Identify which cell holds the provided text, then report its [x, y] central coordinate. 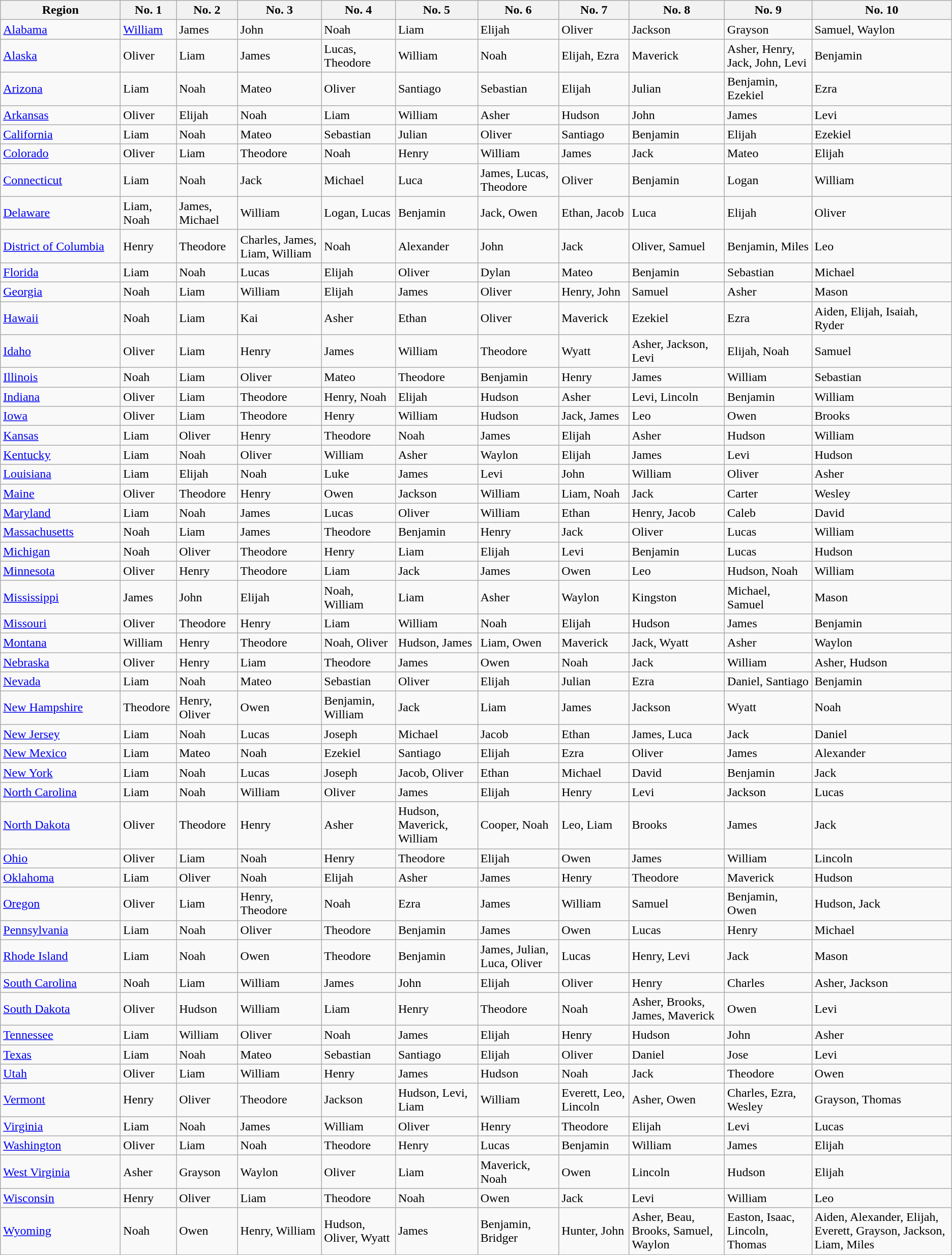
Wesley [882, 493]
Massachusetts [61, 532]
South Dakota [61, 1008]
Henry, Oliver [207, 708]
Illinois [61, 377]
Minnesota [61, 571]
New Mexico [61, 753]
Henry, Jacob [677, 513]
Levi, Lincoln [677, 397]
Cooper, Noah [518, 825]
Henry, William [280, 1231]
Asher, Owen [677, 1100]
Wisconsin [61, 1198]
Logan, Lucas [359, 213]
Nevada [61, 682]
Grayson, Thomas [882, 1100]
Pennsylvania [61, 930]
Arkansas [61, 115]
Florida [61, 272]
Asher, Jackson, Levi [677, 351]
Jose [768, 1055]
Daniel, Santiago [768, 682]
Hudson, James [436, 643]
Indiana [61, 397]
Henry, Theodore [280, 903]
Dylan [518, 272]
James, Julian, Luca, Oliver [518, 956]
Leo, Liam [594, 825]
No. 9 [768, 10]
California [61, 134]
New Jersey [61, 734]
Oregon [61, 903]
Charles [768, 982]
Asher, Henry, Jack, John, Levi [768, 56]
Arizona [61, 89]
Kentucky [61, 455]
Maryland [61, 513]
Oliver, Samuel [677, 246]
Hudson, Oliver, Wyatt [359, 1231]
Ohio [61, 858]
Logan [768, 180]
Noah, William [359, 597]
Everett, Leo, Lincoln [594, 1100]
Wyoming [61, 1231]
Ethan, Jacob [594, 213]
Jack, James [594, 416]
Lucas, Theodore [359, 56]
New Hampshire [61, 708]
Connecticut [61, 180]
No. 7 [594, 10]
Elijah, Ezra [594, 56]
Henry, John [594, 291]
No. 5 [436, 10]
Idaho [61, 351]
Liam, Owen [518, 643]
South Carolina [61, 982]
James, Luca [677, 734]
West Virginia [61, 1172]
Benjamin, William [359, 708]
Henry, Noah [359, 397]
Asher, Beau, Brooks, Samuel, Waylon [677, 1231]
Montana [61, 643]
Easton, Isaac, Lincoln, Thomas [768, 1231]
Rhode Island [61, 956]
Kansas [61, 435]
No. 3 [280, 10]
Aiden, Alexander, Elijah, Everett, Grayson, Jackson, Liam, Miles [882, 1231]
Hudson, Jack [882, 903]
Jack, Wyatt [677, 643]
Jack, Owen [518, 213]
Benjamin, Miles [768, 246]
Carter [768, 493]
Hawaii [61, 317]
Samuel, Waylon [882, 30]
Noah, Oliver [359, 643]
Alaska [61, 56]
James, Michael [207, 213]
Texas [61, 1055]
District of Columbia [61, 246]
No. 2 [207, 10]
Charles, Ezra, Wesley [768, 1100]
Virginia [61, 1126]
Louisiana [61, 474]
Utah [61, 1074]
Michael, Samuel [768, 597]
Colorado [61, 154]
Hudson, Levi, Liam [436, 1100]
Benjamin, Ezekiel [768, 89]
Elijah, Noah [768, 351]
Vermont [61, 1100]
Missouri [61, 623]
Kingston [677, 597]
No. 6 [518, 10]
Michigan [61, 551]
Oklahoma [61, 878]
Luke [359, 474]
Hunter, John [594, 1231]
No. 10 [882, 10]
Tennessee [61, 1035]
Asher, Jackson [882, 982]
Maine [61, 493]
Hudson, Maverick, William [436, 825]
Jacob [518, 734]
No. 8 [677, 10]
Delaware [61, 213]
North Dakota [61, 825]
Hudson, Noah [768, 571]
Benjamin, Bridger [518, 1231]
Benjamin, Owen [768, 903]
Maverick, Noah [518, 1172]
Charles, James, Liam, William [280, 246]
Caleb [768, 513]
Mississippi [61, 597]
Asher, Brooks, James, Maverick [677, 1008]
Jacob, Oliver [436, 773]
James, Lucas, Theodore [518, 180]
Washington [61, 1146]
No. 1 [148, 10]
Henry, Levi [677, 956]
Georgia [61, 291]
Nebraska [61, 662]
Region [61, 10]
New York [61, 773]
Asher, Hudson [882, 662]
Iowa [61, 416]
Alabama [61, 30]
Kai [280, 317]
North Carolina [61, 792]
No. 4 [359, 10]
Aiden, Elijah, Isaiah, Ryder [882, 317]
